Find where the given text appears and provide that cell's center as (X, Y) coordinate. 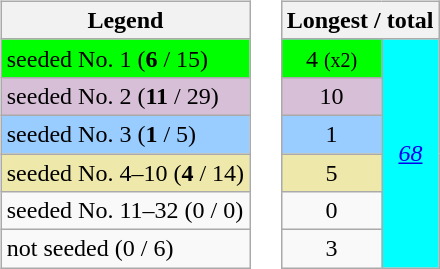
seeded No. 4–10 (4 / 14) (125, 173)
seeded No. 11–32 (0 / 0) (125, 211)
Legend (125, 20)
10 (332, 96)
68 (410, 153)
seeded No. 3 (1 / 5) (125, 134)
0 (332, 211)
Longest / total (360, 20)
seeded No. 2 (11 / 29) (125, 96)
not seeded (0 / 6) (125, 249)
1 (332, 134)
3 (332, 249)
4 (x2) (332, 58)
seeded No. 1 (6 / 15) (125, 58)
5 (332, 173)
